Find where the given text appears and provide that cell's center as (X, Y) coordinate. 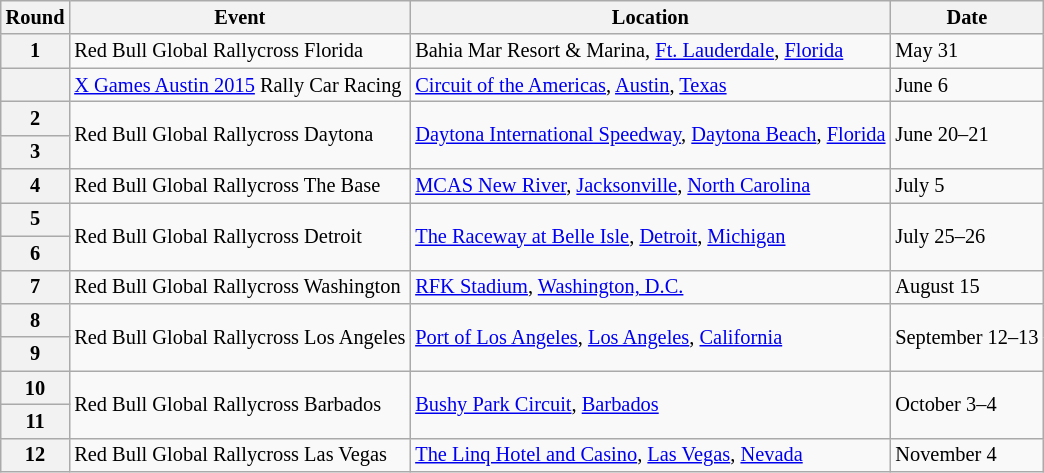
Bahia Mar Resort & Marina, Ft. Lauderdale, Florida (650, 51)
12 (36, 455)
Bushy Park Circuit, Barbados (650, 404)
Red Bull Global Rallycross Detroit (240, 236)
May 31 (966, 51)
3 (36, 152)
July 25–26 (966, 236)
November 4 (966, 455)
Circuit of the Americas, Austin, Texas (650, 85)
1 (36, 51)
September 12–13 (966, 336)
7 (36, 287)
June 6 (966, 85)
5 (36, 219)
Port of Los Angeles, Los Angeles, California (650, 336)
Red Bull Global Rallycross The Base (240, 186)
Red Bull Global Rallycross Barbados (240, 404)
10 (36, 388)
11 (36, 421)
4 (36, 186)
9 (36, 354)
Red Bull Global Rallycross Washington (240, 287)
MCAS New River, Jacksonville, North Carolina (650, 186)
RFK Stadium, Washington, D.C. (650, 287)
Round (36, 17)
8 (36, 320)
August 15 (966, 287)
The Raceway at Belle Isle, Detroit, Michigan (650, 236)
June 20–21 (966, 134)
Red Bull Global Rallycross Las Vegas (240, 455)
The Linq Hotel and Casino, Las Vegas, Nevada (650, 455)
Red Bull Global Rallycross Los Angeles (240, 336)
Daytona International Speedway, Daytona Beach, Florida (650, 134)
X Games Austin 2015 Rally Car Racing (240, 85)
Red Bull Global Rallycross Florida (240, 51)
6 (36, 253)
Event (240, 17)
2 (36, 118)
Date (966, 17)
July 5 (966, 186)
Red Bull Global Rallycross Daytona (240, 134)
Location (650, 17)
October 3–4 (966, 404)
